Pinpoint the cell where the given text exists, returning its [x, y] midpoint coordinate. 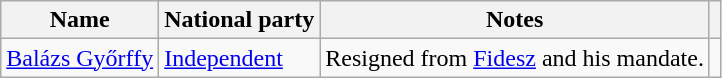
Name [80, 20]
Resigned from Fidesz and his mandate. [515, 58]
Notes [515, 20]
National party [240, 20]
Independent [240, 58]
Balázs Győrffy [80, 58]
